From the cell containing the given text, extract its center point as (X, Y) coordinate. 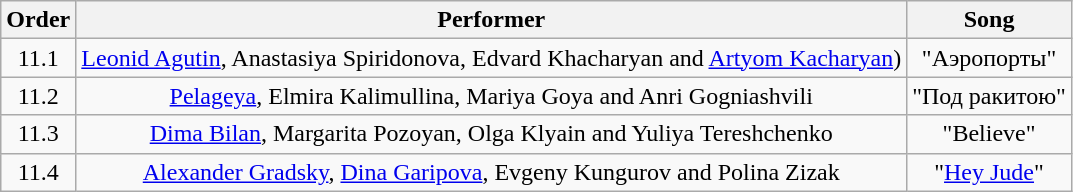
Leonid Agutin, Anastasiya Spiridonova, Edvard Khacharyan and Artyom Kacharyan) (492, 58)
"Hey Jude" (990, 172)
Alexander Gradsky, Dina Garipova, Evgeny Kungurov and Polina Zizak (492, 172)
Order (38, 20)
Performer (492, 20)
Pelageya, Elmira Kalimullina, Mariya Goya and Anri Gogniashvili (492, 96)
"Под ракитою" (990, 96)
Dima Bilan, Margarita Pozoyan, Olga Klyain and Yuliya Tereshchenko (492, 134)
11.3 (38, 134)
11.1 (38, 58)
"Аэропорты" (990, 58)
11.2 (38, 96)
11.4 (38, 172)
Song (990, 20)
"Believe" (990, 134)
